Identify which cell holds the provided text, then report its [x, y] central coordinate. 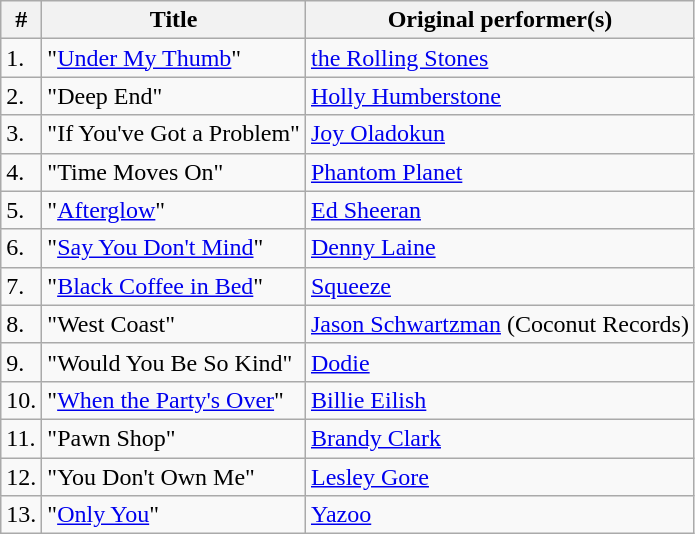
Joy Oladokun [500, 134]
"When the Party's Over" [174, 400]
# [22, 20]
8. [22, 324]
the Rolling Stones [500, 58]
Denny Laine [500, 248]
"Deep End" [174, 96]
"Say You Don't Mind" [174, 248]
"Afterglow" [174, 210]
1. [22, 58]
"Pawn Shop" [174, 438]
"Only You" [174, 515]
"If You've Got a Problem" [174, 134]
"West Coast" [174, 324]
Lesley Gore [500, 477]
"Time Moves On" [174, 172]
Billie Eilish [500, 400]
Title [174, 20]
Ed Sheeran [500, 210]
Holly Humberstone [500, 96]
"Under My Thumb" [174, 58]
Original performer(s) [500, 20]
4. [22, 172]
Yazoo [500, 515]
Phantom Planet [500, 172]
"Would You Be So Kind" [174, 362]
"You Don't Own Me" [174, 477]
3. [22, 134]
7. [22, 286]
Brandy Clark [500, 438]
10. [22, 400]
"Black Coffee in Bed" [174, 286]
Dodie [500, 362]
11. [22, 438]
5. [22, 210]
Jason Schwartzman (Coconut Records) [500, 324]
12. [22, 477]
2. [22, 96]
Squeeze [500, 286]
6. [22, 248]
9. [22, 362]
13. [22, 515]
